Output the [x, y] coordinate of the center of the cell containing the given text.  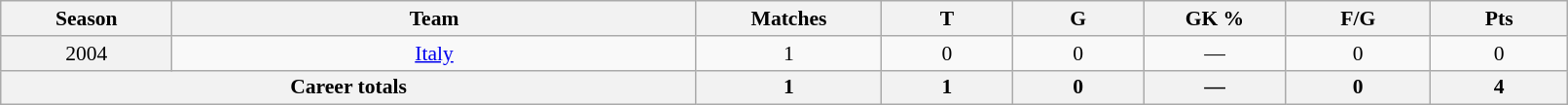
G [1078, 18]
T [948, 18]
2004 [87, 53]
Pts [1499, 18]
Matches [788, 18]
Season [87, 18]
Italy [434, 53]
F/G [1358, 18]
Team [434, 18]
4 [1499, 87]
GK % [1215, 18]
Career totals [348, 87]
